Search for the cell housing the specified text and yield its [X, Y] center coordinate. 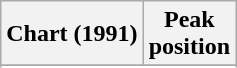
Peakposition [189, 34]
Chart (1991) [72, 34]
